Find where the given text appears and provide that cell's center as [X, Y] coordinate. 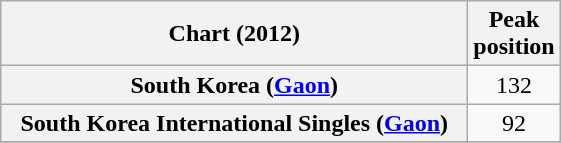
132 [514, 85]
Chart (2012) [234, 34]
South Korea International Singles (Gaon) [234, 123]
92 [514, 123]
Peakposition [514, 34]
South Korea (Gaon) [234, 85]
